Return the [x, y] coordinate for the center point of the cell that contains the specified text.  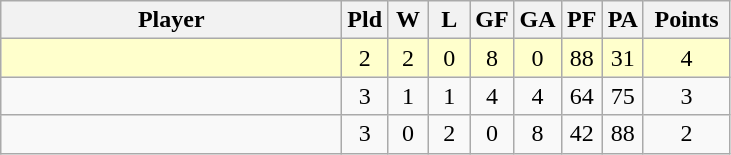
GA [538, 20]
Points [686, 20]
Pld [365, 20]
L [450, 20]
31 [622, 58]
42 [582, 134]
75 [622, 96]
GF [492, 20]
PF [582, 20]
Player [172, 20]
W [408, 20]
64 [582, 96]
PA [622, 20]
